Pinpoint the cell where the given text exists, returning its [x, y] midpoint coordinate. 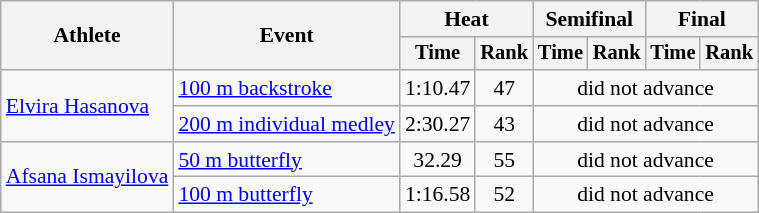
1:16.58 [438, 195]
43 [504, 124]
Final [701, 19]
Elvira Hasanova [88, 106]
32.29 [438, 160]
1:10.47 [438, 88]
100 m butterfly [286, 195]
50 m butterfly [286, 160]
Semifinal [589, 19]
Event [286, 36]
Athlete [88, 36]
2:30.27 [438, 124]
200 m individual medley [286, 124]
100 m backstroke [286, 88]
47 [504, 88]
Afsana Ismayilova [88, 178]
Heat [466, 19]
52 [504, 195]
55 [504, 160]
